Find where the given text appears and provide that cell's center as (X, Y) coordinate. 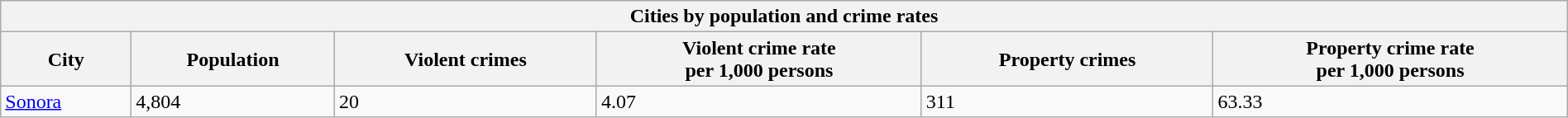
4.07 (759, 101)
Property crimes (1067, 59)
Violent crimes (465, 59)
20 (465, 101)
City (66, 59)
Sonora (66, 101)
Property crime rateper 1,000 persons (1390, 59)
Violent crime rateper 1,000 persons (759, 59)
311 (1067, 101)
63.33 (1390, 101)
Population (233, 59)
Cities by population and crime rates (784, 17)
4,804 (233, 101)
